Extract the (X, Y) coordinate from the center of the cell holding the provided text.  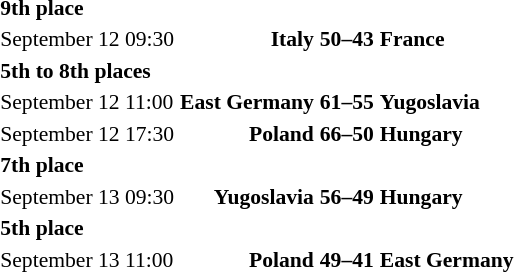
Poland (248, 134)
61–55 (346, 102)
Yugoslavia (248, 196)
East Germany (248, 102)
50–43 (346, 39)
Italy (248, 39)
66–50 (346, 134)
56–49 (346, 196)
